From the cell containing the given text, extract its center point as (x, y) coordinate. 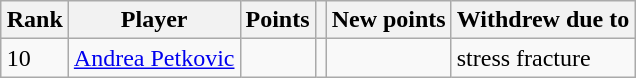
stress fracture (543, 58)
Withdrew due to (543, 20)
New points (388, 20)
Rank (34, 20)
10 (34, 58)
Andrea Petkovic (154, 58)
Player (154, 20)
Points (278, 20)
